Locate the cell with the specified text and output its [x, y] center coordinate. 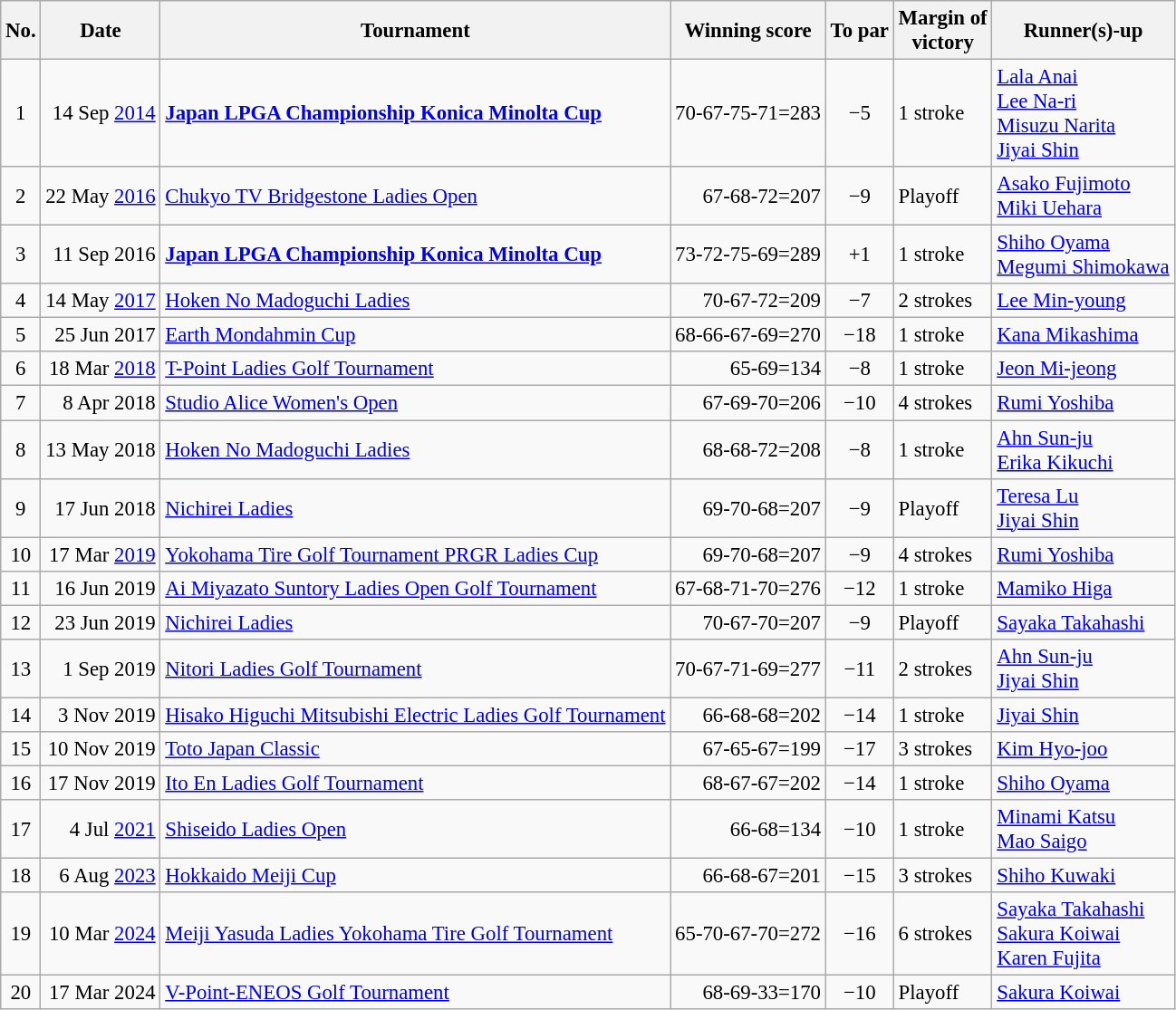
3 Nov 2019 [101, 715]
Studio Alice Women's Open [415, 403]
65-69=134 [748, 369]
6 strokes [942, 934]
Ahn Sun-ju Erika Kikuchi [1084, 449]
25 Jun 2017 [101, 335]
4 [21, 301]
70-67-70=207 [748, 622]
Earth Mondahmin Cup [415, 335]
Toto Japan Classic [415, 749]
Teresa Lu Jiyai Shin [1084, 507]
14 May 2017 [101, 301]
Date [101, 31]
17 Jun 2018 [101, 507]
Tournament [415, 31]
Hisako Higuchi Mitsubishi Electric Ladies Golf Tournament [415, 715]
Minami Katsu Mao Saigo [1084, 830]
8 Apr 2018 [101, 403]
67-68-71-70=276 [748, 588]
17 Nov 2019 [101, 783]
Shiho Kuwaki [1084, 876]
10 Mar 2024 [101, 934]
70-67-71-69=277 [748, 669]
Runner(s)-up [1084, 31]
−16 [859, 934]
Mamiko Higa [1084, 588]
6 [21, 369]
68-69-33=170 [748, 993]
Winning score [748, 31]
11 Sep 2016 [101, 255]
18 [21, 876]
Kana Mikashima [1084, 335]
16 [21, 783]
Shiho Oyama [1084, 783]
7 [21, 403]
23 Jun 2019 [101, 622]
Nitori Ladies Golf Tournament [415, 669]
70-67-75-71=283 [748, 114]
13 [21, 669]
20 [21, 993]
11 [21, 588]
19 [21, 934]
−12 [859, 588]
22 May 2016 [101, 196]
−17 [859, 749]
−5 [859, 114]
5 [21, 335]
Kim Hyo-joo [1084, 749]
Lala Anai Lee Na-ri Misuzu Narita Jiyai Shin [1084, 114]
68-67-67=202 [748, 783]
6 Aug 2023 [101, 876]
Ito En Ladies Golf Tournament [415, 783]
68-68-72=208 [748, 449]
Ai Miyazato Suntory Ladies Open Golf Tournament [415, 588]
14 Sep 2014 [101, 114]
Sakura Koiwai [1084, 993]
Chukyo TV Bridgestone Ladies Open [415, 196]
V-Point-ENEOS Golf Tournament [415, 993]
Sayaka Takahashi [1084, 622]
−18 [859, 335]
Meiji Yasuda Ladies Yokohama Tire Golf Tournament [415, 934]
17 Mar 2024 [101, 993]
4 Jul 2021 [101, 830]
66-68=134 [748, 830]
8 [21, 449]
1 Sep 2019 [101, 669]
17 Mar 2019 [101, 554]
73-72-75-69=289 [748, 255]
67-65-67=199 [748, 749]
Sayaka Takahashi Sakura Koiwai Karen Fujita [1084, 934]
1 [21, 114]
To par [859, 31]
Jiyai Shin [1084, 715]
3 [21, 255]
−7 [859, 301]
−15 [859, 876]
66-68-68=202 [748, 715]
−11 [859, 669]
16 Jun 2019 [101, 588]
T-Point Ladies Golf Tournament [415, 369]
Jeon Mi-jeong [1084, 369]
No. [21, 31]
10 Nov 2019 [101, 749]
9 [21, 507]
70-67-72=209 [748, 301]
67-68-72=207 [748, 196]
Margin ofvictory [942, 31]
15 [21, 749]
Ahn Sun-ju Jiyai Shin [1084, 669]
10 [21, 554]
2 [21, 196]
Asako Fujimoto Miki Uehara [1084, 196]
Hokkaido Meiji Cup [415, 876]
13 May 2018 [101, 449]
66-68-67=201 [748, 876]
Lee Min-young [1084, 301]
18 Mar 2018 [101, 369]
12 [21, 622]
68-66-67-69=270 [748, 335]
Shiho Oyama Megumi Shimokawa [1084, 255]
+1 [859, 255]
17 [21, 830]
14 [21, 715]
65-70-67-70=272 [748, 934]
Shiseido Ladies Open [415, 830]
67-69-70=206 [748, 403]
Yokohama Tire Golf Tournament PRGR Ladies Cup [415, 554]
